Return the (x, y) coordinate for the center point of the cell that contains the specified text.  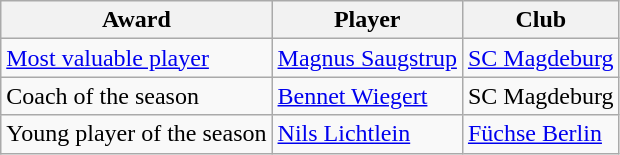
Award (136, 20)
Club (540, 20)
Most valuable player (136, 58)
Bennet Wiegert (367, 96)
Young player of the season (136, 134)
Player (367, 20)
Füchse Berlin (540, 134)
Magnus Saugstrup (367, 58)
Nils Lichtlein (367, 134)
Coach of the season (136, 96)
